Locate the cell with the specified text and output its [X, Y] center coordinate. 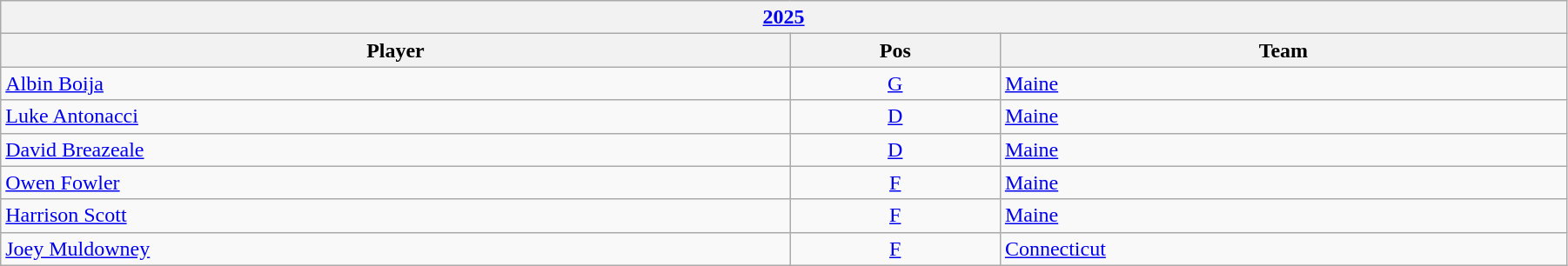
Albin Boija [395, 83]
David Breazeale [395, 150]
Joey Muldowney [395, 249]
Luke Antonacci [395, 116]
Owen Fowler [395, 183]
Team [1283, 50]
Connecticut [1283, 249]
G [895, 83]
2025 [784, 17]
Player [395, 50]
Harrison Scott [395, 216]
Pos [895, 50]
